Identify which cell holds the provided text, then report its (x, y) central coordinate. 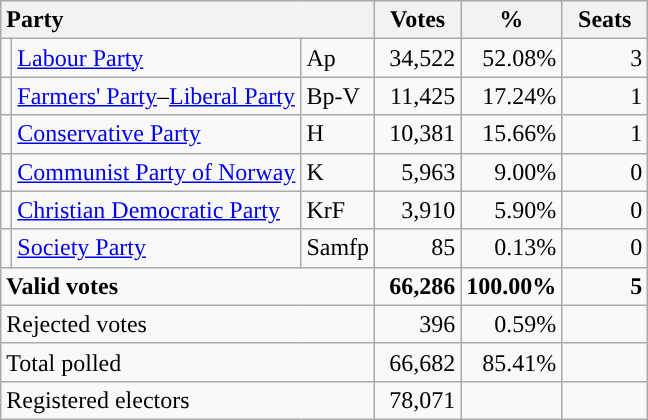
% (512, 20)
Bp-V (338, 96)
0.13% (512, 248)
Ap (338, 58)
78,071 (418, 400)
H (338, 134)
Communist Party of Norway (156, 172)
Seats (605, 20)
Farmers' Party–Liberal Party (156, 96)
Christian Democratic Party (156, 210)
Votes (418, 20)
66,286 (418, 286)
9.00% (512, 172)
3,910 (418, 210)
Samfp (338, 248)
5.90% (512, 210)
85 (418, 248)
5,963 (418, 172)
100.00% (512, 286)
Total polled (188, 362)
85.41% (512, 362)
52.08% (512, 58)
Registered electors (188, 400)
66,682 (418, 362)
Society Party (156, 248)
KrF (338, 210)
3 (605, 58)
5 (605, 286)
Party (188, 20)
17.24% (512, 96)
Conservative Party (156, 134)
15.66% (512, 134)
0.59% (512, 324)
396 (418, 324)
Labour Party (156, 58)
K (338, 172)
Rejected votes (188, 324)
10,381 (418, 134)
Valid votes (188, 286)
11,425 (418, 96)
34,522 (418, 58)
